Search for the cell housing the specified text and yield its (X, Y) center coordinate. 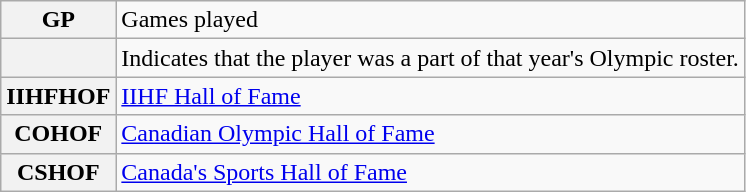
IIHFHOF (58, 96)
COHOF (58, 134)
Games played (430, 20)
Indicates that the player was a part of that year's Olympic roster. (430, 58)
Canadian Olympic Hall of Fame (430, 134)
Canada's Sports Hall of Fame (430, 172)
CSHOF (58, 172)
IIHF Hall of Fame (430, 96)
GP (58, 20)
